Capture the cell that displays the provided text and extract its [X, Y] central coordinate. 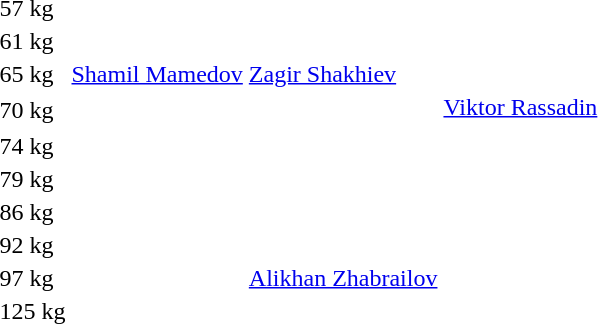
Shamil Mamedov [157, 74]
Zagir Shakhiev [343, 74]
Alikhan Zhabrailov [343, 278]
